Search for the cell housing the specified text and yield its [x, y] center coordinate. 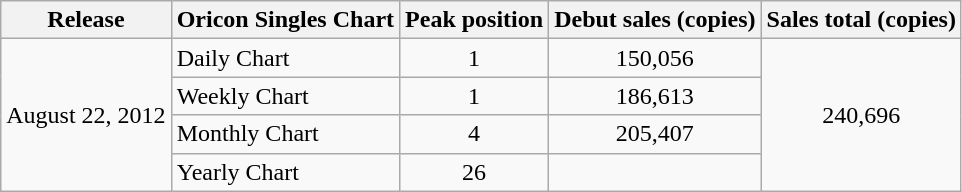
4 [474, 134]
Peak position [474, 20]
150,056 [655, 58]
Weekly Chart [285, 96]
186,613 [655, 96]
Yearly Chart [285, 172]
August 22, 2012 [86, 115]
Monthly Chart [285, 134]
Debut sales (copies) [655, 20]
Sales total (copies) [861, 20]
205,407 [655, 134]
26 [474, 172]
240,696 [861, 115]
Oricon Singles Chart [285, 20]
Release [86, 20]
Daily Chart [285, 58]
